For the text-containing cell, return its midpoint in [x, y] coordinate format. 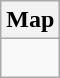
Map [30, 20]
